Output the [X, Y] coordinate of the center of the cell containing the given text.  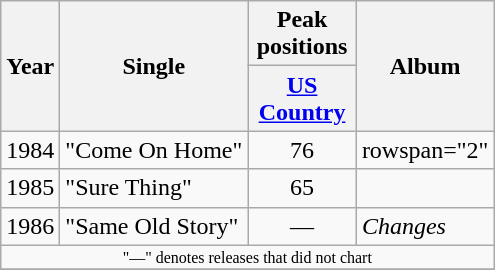
1986 [30, 226]
rowspan="2" [425, 150]
"Come On Home" [154, 150]
US Country [302, 98]
1985 [30, 188]
"Sure Thing" [154, 188]
— [302, 226]
Peak positions [302, 34]
76 [302, 150]
Single [154, 66]
Changes [425, 226]
Album [425, 66]
65 [302, 188]
"Same Old Story" [154, 226]
1984 [30, 150]
Year [30, 66]
"—" denotes releases that did not chart [248, 257]
